Capture the cell that displays the provided text and extract its [X, Y] central coordinate. 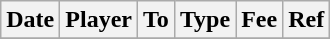
To [156, 20]
Player [99, 20]
Date [30, 20]
Type [204, 20]
Fee [260, 20]
Ref [306, 20]
